Scan for the cell matching the given text and deliver its [X, Y] coordinate at center. 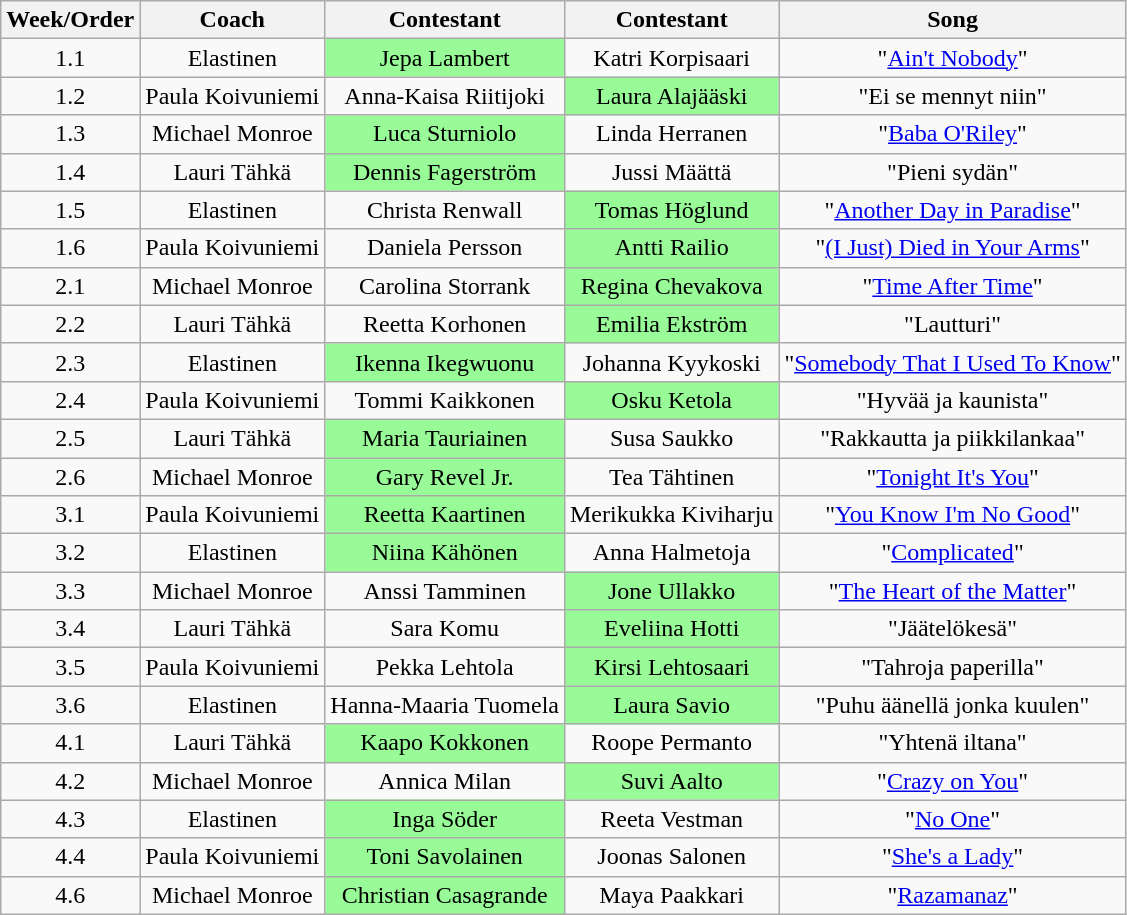
Coach [232, 20]
Ikenna Ikegwuonu [445, 362]
Tomas Höglund [671, 210]
2.3 [70, 362]
Reetta Kaartinen [445, 515]
"Pieni sydän" [952, 172]
Suvi Aalto [671, 781]
Sara Komu [445, 629]
"Jäätelökesä" [952, 629]
Inga Söder [445, 819]
4.3 [70, 819]
"Ei se mennyt niin" [952, 96]
Roope Permanto [671, 743]
"No One" [952, 819]
4.2 [70, 781]
Anna Halmetoja [671, 553]
Annica Milan [445, 781]
Jone Ullakko [671, 591]
Katri Korpisaari [671, 58]
1.1 [70, 58]
Gary Revel Jr. [445, 477]
"The Heart of the Matter" [952, 591]
"Somebody That I Used To Know" [952, 362]
"Baba O'Riley" [952, 134]
"Puhu äänellä jonka kuulen" [952, 705]
Antti Railio [671, 248]
Regina Chevakova [671, 286]
"Ain't Nobody" [952, 58]
Laura Alajääski [671, 96]
Joonas Salonen [671, 857]
Merikukka Kiviharju [671, 515]
3.4 [70, 629]
"Complicated" [952, 553]
Maya Paakkari [671, 895]
"Tonight It's You" [952, 477]
Reeta Vestman [671, 819]
Song [952, 20]
"Razamanaz" [952, 895]
4.4 [70, 857]
"Tahroja paperilla" [952, 667]
1.4 [70, 172]
Emilia Ekström [671, 324]
Maria Tauriainen [445, 438]
2.2 [70, 324]
1.5 [70, 210]
Osku Ketola [671, 400]
"Yhtenä iltana" [952, 743]
"(I Just) Died in Your Arms" [952, 248]
4.1 [70, 743]
3.3 [70, 591]
1.3 [70, 134]
Daniela Persson [445, 248]
2.1 [70, 286]
"Crazy on You" [952, 781]
Kirsi Lehtosaari [671, 667]
Luca Sturniolo [445, 134]
Johanna Kyykoski [671, 362]
Jepa Lambert [445, 58]
Dennis Fagerström [445, 172]
2.6 [70, 477]
Tommi Kaikkonen [445, 400]
Niina Kähönen [445, 553]
Toni Savolainen [445, 857]
"Time After Time" [952, 286]
"Hyvää ja kaunista" [952, 400]
Jussi Määttä [671, 172]
2.4 [70, 400]
Anssi Tamminen [445, 591]
1.2 [70, 96]
Christa Renwall [445, 210]
Linda Herranen [671, 134]
Susa Saukko [671, 438]
Kaapo Kokkonen [445, 743]
Anna-Kaisa Riitijoki [445, 96]
4.6 [70, 895]
2.5 [70, 438]
3.6 [70, 705]
"You Know I'm No Good" [952, 515]
Eveliina Hotti [671, 629]
Reetta Korhonen [445, 324]
"Another Day in Paradise" [952, 210]
Carolina Storrank [445, 286]
"Lautturi" [952, 324]
Tea Tähtinen [671, 477]
1.6 [70, 248]
3.5 [70, 667]
3.2 [70, 553]
Laura Savio [671, 705]
Week/Order [70, 20]
"Rakkautta ja piikkilankaa" [952, 438]
Pekka Lehtola [445, 667]
"She's a Lady" [952, 857]
3.1 [70, 515]
Christian Casagrande [445, 895]
Hanna-Maaria Tuomela [445, 705]
